Pinpoint the cell where the given text exists, returning its (X, Y) midpoint coordinate. 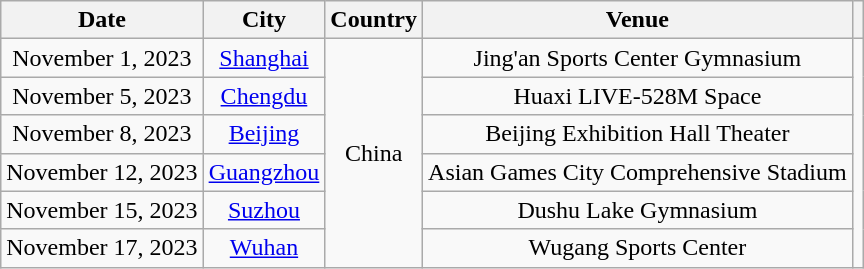
Jing'an Sports Center Gymnasium (638, 58)
Date (102, 20)
City (264, 20)
Wugang Sports Center (638, 248)
China (374, 153)
November 12, 2023 (102, 172)
Wuhan (264, 248)
Beijing (264, 134)
November 8, 2023 (102, 134)
Shanghai (264, 58)
Country (374, 20)
November 1, 2023 (102, 58)
November 17, 2023 (102, 248)
Asian Games City Comprehensive Stadium (638, 172)
November 15, 2023 (102, 210)
November 5, 2023 (102, 96)
Guangzhou (264, 172)
Beijing Exhibition Hall Theater (638, 134)
Dushu Lake Gymnasium (638, 210)
Chengdu (264, 96)
Venue (638, 20)
Huaxi LIVE-528M Space (638, 96)
Suzhou (264, 210)
